Find where the given text appears and provide that cell's center as [x, y] coordinate. 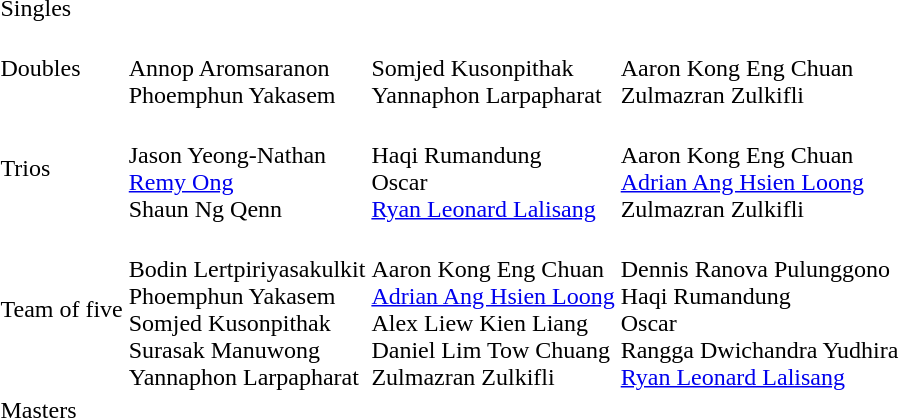
Somjed KusonpithakYannaphon Larpapharat [493, 68]
Bodin LertpiriyasakulkitPhoemphun YakasemSomjed KusonpithakSurasak ManuwongYannaphon Larpapharat [247, 310]
Annop AromsaranonPhoemphun Yakasem [247, 68]
Aaron Kong Eng ChuanAdrian Ang Hsien LoongAlex Liew Kien LiangDaniel Lim Tow ChuangZulmazran Zulkifli [493, 310]
Haqi RumandungOscarRyan Leonard Lalisang [493, 168]
Jason Yeong-NathanRemy OngShaun Ng Qenn [247, 168]
